Scan for the cell matching the given text and deliver its [X, Y] coordinate at center. 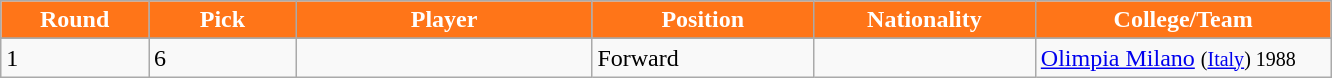
1 [75, 58]
Round [75, 20]
Olimpia Milano (Italy) 1988 [1183, 58]
Forward [703, 58]
Player [444, 20]
Position [703, 20]
Pick [223, 20]
Nationality [925, 20]
College/Team [1183, 20]
6 [223, 58]
